Find where the given text appears and provide that cell's center as [x, y] coordinate. 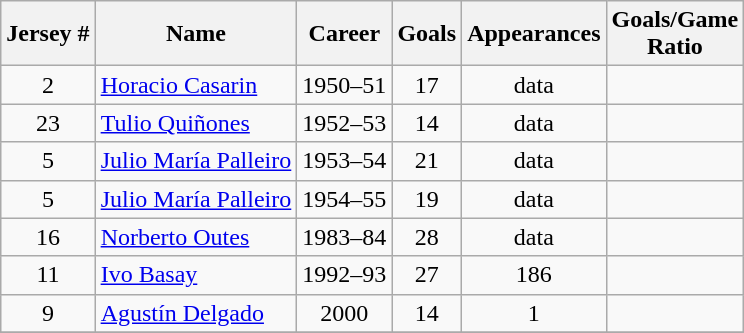
1952–53 [344, 123]
21 [427, 161]
1 [534, 313]
2000 [344, 313]
9 [48, 313]
Goals/GameRatio [675, 34]
1950–51 [344, 85]
Jersey # [48, 34]
1953–54 [344, 161]
23 [48, 123]
Horacio Casarin [196, 85]
2 [48, 85]
27 [427, 275]
Career [344, 34]
Tulio Quiñones [196, 123]
1954–55 [344, 199]
Name [196, 34]
17 [427, 85]
Appearances [534, 34]
186 [534, 275]
Goals [427, 34]
19 [427, 199]
1992–93 [344, 275]
28 [427, 237]
11 [48, 275]
Ivo Basay [196, 275]
1983–84 [344, 237]
16 [48, 237]
Agustín Delgado [196, 313]
Norberto Outes [196, 237]
